Identify which cell holds the provided text, then report its [x, y] central coordinate. 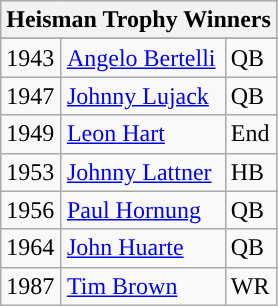
Tim Brown [143, 286]
John Huarte [143, 248]
Leon Hart [143, 134]
Heisman Trophy Winners [139, 20]
HB [250, 172]
Angelo Bertelli [143, 58]
Johnny Lujack [143, 96]
WR [250, 286]
1956 [32, 210]
Johnny Lattner [143, 172]
1964 [32, 248]
1947 [32, 96]
Paul Hornung [143, 210]
End [250, 134]
1943 [32, 58]
1949 [32, 134]
1987 [32, 286]
1953 [32, 172]
